For the text-containing cell, return its midpoint in [x, y] coordinate format. 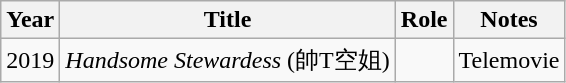
Year [30, 20]
2019 [30, 60]
Notes [509, 20]
Telemovie [509, 60]
Role [424, 20]
Title [228, 20]
Handsome Stewardess (帥T空姐) [228, 60]
